Search for the cell housing the specified text and yield its [X, Y] center coordinate. 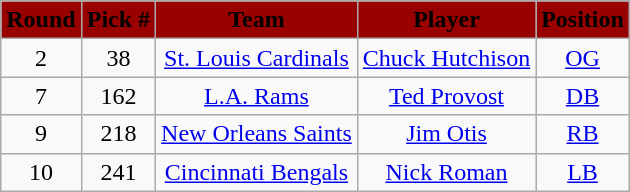
New Orleans Saints [257, 134]
Nick Roman [446, 172]
St. Louis Cardinals [257, 58]
Ted Provost [446, 96]
10 [41, 172]
Team [257, 20]
DB [583, 96]
RB [583, 134]
9 [41, 134]
241 [118, 172]
Player [446, 20]
Cincinnati Bengals [257, 172]
Round [41, 20]
Position [583, 20]
Chuck Hutchison [446, 58]
162 [118, 96]
7 [41, 96]
OG [583, 58]
Jim Otis [446, 134]
Pick # [118, 20]
218 [118, 134]
L.A. Rams [257, 96]
LB [583, 172]
38 [118, 58]
2 [41, 58]
